Identify which cell holds the provided text, then report its (x, y) central coordinate. 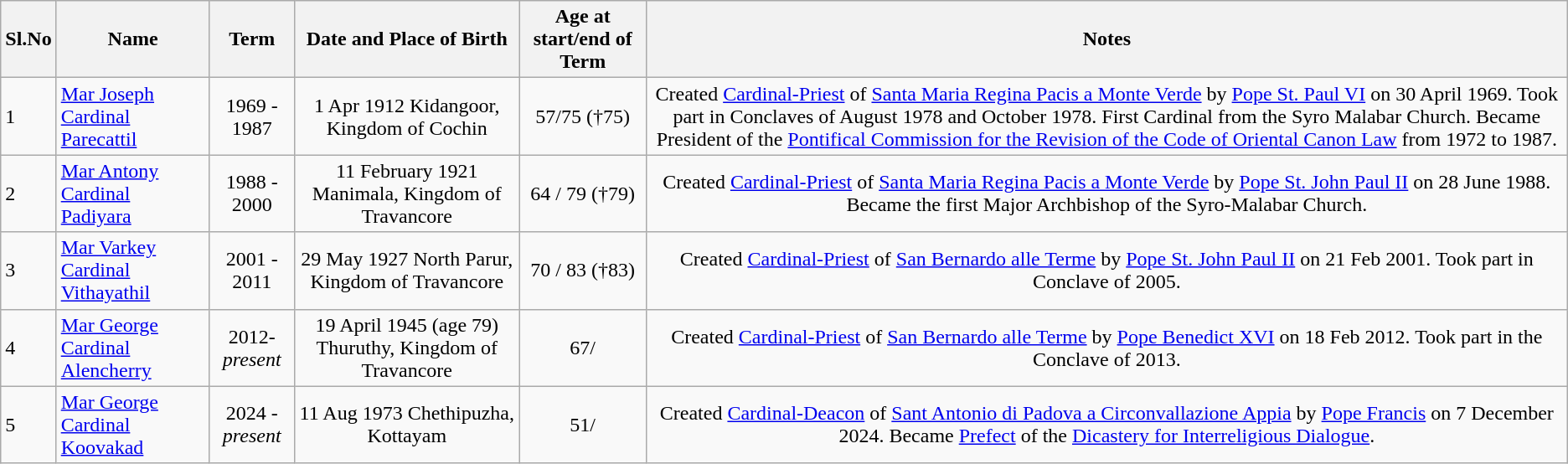
3 (28, 271)
64 / 79 (†79) (583, 193)
2 (28, 193)
Date and Place of Birth (407, 39)
70 / 83 (†83) (583, 271)
67/ (583, 348)
Name (132, 39)
5 (28, 425)
Mar Joseph Cardinal Parecattil (132, 116)
Mar George Cardinal Koovakad (132, 425)
Sl.No (28, 39)
57/75 (†75) (583, 116)
4 (28, 348)
Created Cardinal-Priest of San Bernardo alle Terme by Pope St. John Paul II on 21 Feb 2001. Took part in Conclave of 2005. (1106, 271)
Mar Varkey Cardinal Vithayathil (132, 271)
1 (28, 116)
11 Aug 1973 Chethipuzha, Kottayam (407, 425)
11 February 1921 Manimala, Kingdom of Travancore (407, 193)
Created Cardinal-Priest of San Bernardo alle Terme by Pope Benedict XVI on 18 Feb 2012. Took part in the Conclave of 2013. (1106, 348)
Mar Antony Cardinal Padiyara (132, 193)
29 May 1927 North Parur, Kingdom of Travancore (407, 271)
51/ (583, 425)
1 Apr 1912 Kidangoor, Kingdom of Cochin (407, 116)
1969 - 1987 (252, 116)
2024 - present (252, 425)
Term (252, 39)
2001 - 2011 (252, 271)
Notes (1106, 39)
Age at start/end of Term (583, 39)
19 April 1945 (age 79) Thuruthy, Kingdom of Travancore (407, 348)
2012- present (252, 348)
1988 - 2000 (252, 193)
Mar George Cardinal Alencherry (132, 348)
